Identify which cell holds the provided text, then report its (X, Y) central coordinate. 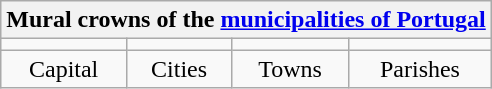
Towns (290, 69)
Capital (64, 69)
Mural crowns of the municipalities of Portugal (246, 20)
Cities (180, 69)
Parishes (420, 69)
